Pinpoint the cell where the given text exists, returning its [x, y] midpoint coordinate. 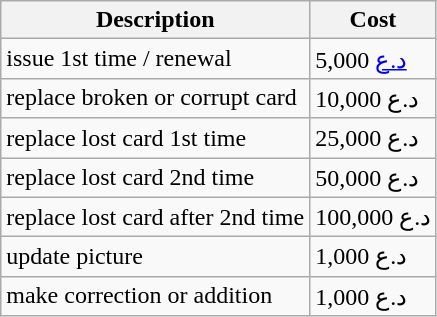
100,000 د.ع [374, 217]
make correction or addition [156, 296]
10,000 د.ع [374, 98]
replace lost card 1st time [156, 138]
50,000 د.ع [374, 178]
issue 1st time / renewal [156, 59]
update picture [156, 257]
Cost [374, 20]
5,000 د.ع [374, 59]
25,000 د.ع [374, 138]
replace lost card after 2nd time [156, 217]
replace broken or corrupt card [156, 98]
replace lost card 2nd time [156, 178]
Description [156, 20]
